Output the (x, y) coordinate of the center of the cell containing the given text.  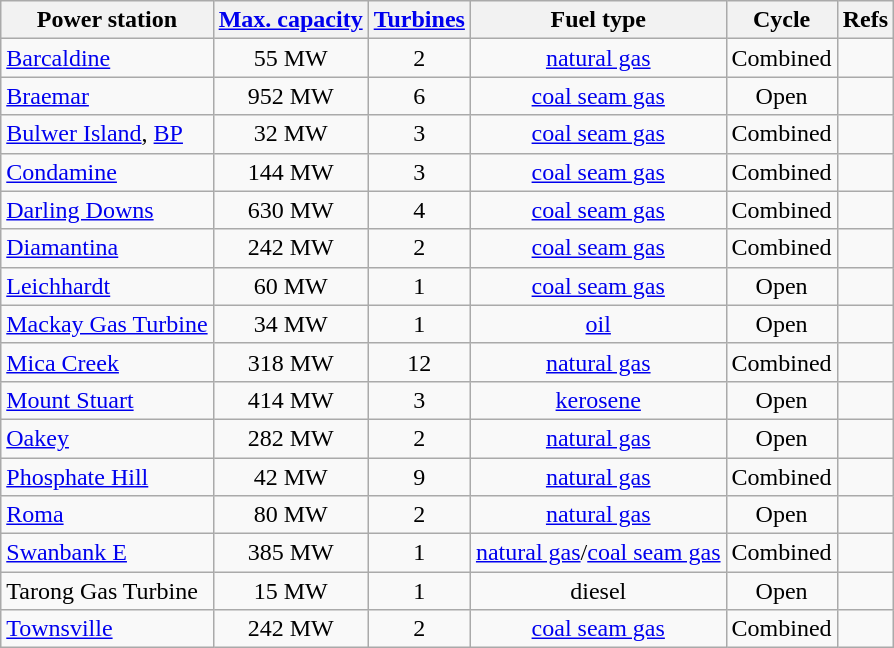
144 MW (290, 172)
282 MW (290, 438)
kerosene (598, 400)
Mount Stuart (107, 400)
9 (419, 477)
15 MW (290, 591)
Max. capacity (290, 20)
80 MW (290, 515)
Condamine (107, 172)
Phosphate Hill (107, 477)
Turbines (419, 20)
12 (419, 362)
952 MW (290, 96)
Fuel type (598, 20)
414 MW (290, 400)
Barcaldine (107, 58)
Refs (865, 20)
32 MW (290, 134)
Townsville (107, 629)
Swanbank E (107, 553)
42 MW (290, 477)
Mica Creek (107, 362)
34 MW (290, 324)
Tarong Gas Turbine (107, 591)
Roma (107, 515)
Power station (107, 20)
Leichhardt (107, 286)
4 (419, 210)
oil (598, 324)
Mackay Gas Turbine (107, 324)
Oakey (107, 438)
385 MW (290, 553)
Bulwer Island, BP (107, 134)
55 MW (290, 58)
Braemar (107, 96)
60 MW (290, 286)
Cycle (782, 20)
318 MW (290, 362)
630 MW (290, 210)
Darling Downs (107, 210)
natural gas/coal seam gas (598, 553)
6 (419, 96)
diesel (598, 591)
Diamantina (107, 248)
